Return (X, Y) of the center of cell containing provided text 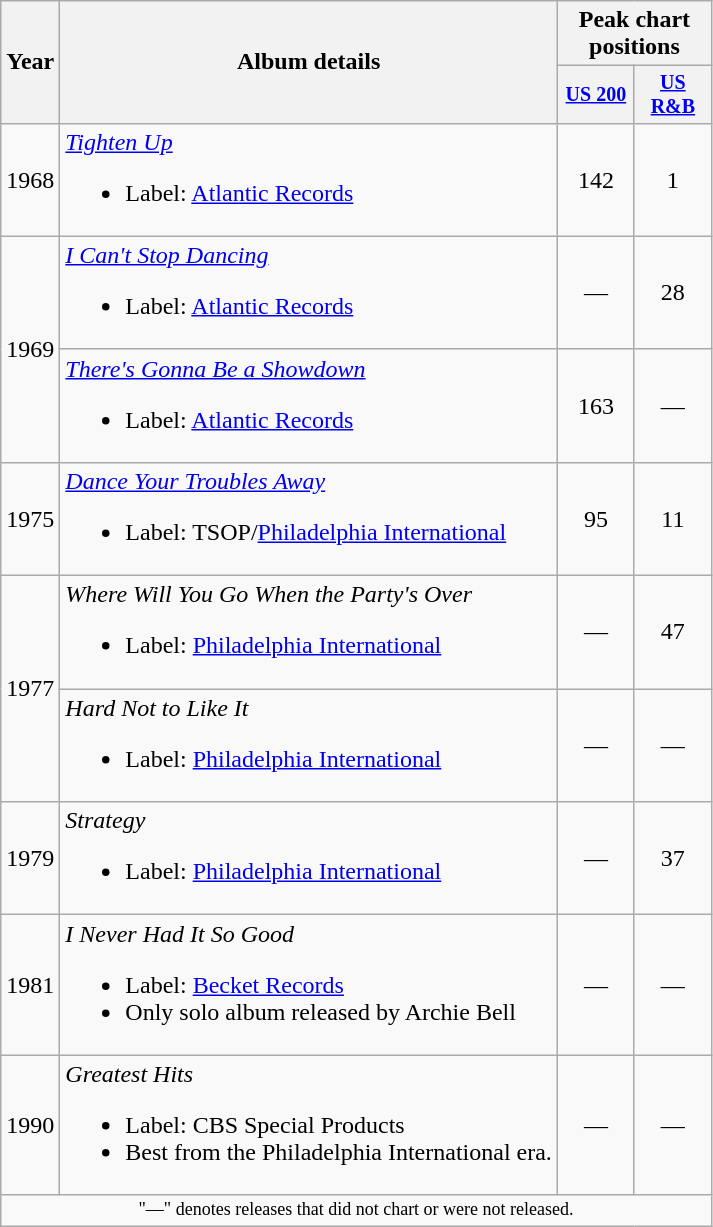
There's Gonna Be a ShowdownLabel: Atlantic Records (309, 406)
1977 (30, 689)
Hard Not to Like ItLabel: Philadelphia International (309, 746)
1981 (30, 985)
Year (30, 62)
1968 (30, 180)
USR&B (672, 94)
1979 (30, 858)
47 (672, 632)
142 (596, 180)
I Never Had It So GoodLabel: Becket RecordsOnly solo album released by Archie Bell (309, 985)
Tighten UpLabel: Atlantic Records (309, 180)
28 (672, 292)
1 (672, 180)
Dance Your Troubles AwayLabel: TSOP/Philadelphia International (309, 518)
US 200 (596, 94)
1990 (30, 1125)
1975 (30, 518)
Album details (309, 62)
Peak chart positions (634, 34)
I Can't Stop DancingLabel: Atlantic Records (309, 292)
StrategyLabel: Philadelphia International (309, 858)
"—" denotes releases that did not chart or were not released. (356, 1210)
Where Will You Go When the Party's OverLabel: Philadelphia International (309, 632)
Greatest HitsLabel: CBS Special ProductsBest from the Philadelphia International era. (309, 1125)
11 (672, 518)
95 (596, 518)
1969 (30, 349)
163 (596, 406)
37 (672, 858)
